Determine the (X, Y) coordinate at the center of the cell enclosing the given text.  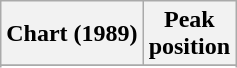
Chart (1989) (72, 34)
Peakposition (189, 34)
